Locate the cell with the specified text and output its [x, y] center coordinate. 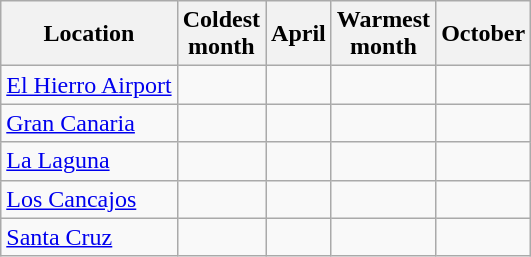
Gran Canaria [89, 123]
April [299, 34]
Warmestmonth [383, 34]
Location [89, 34]
Coldestmonth [221, 34]
October [484, 34]
La Laguna [89, 161]
Santa Cruz [89, 237]
Los Cancajos [89, 199]
El Hierro Airport [89, 85]
